Detect which cell encompasses the target text, then output its (x, y) center coordinate. 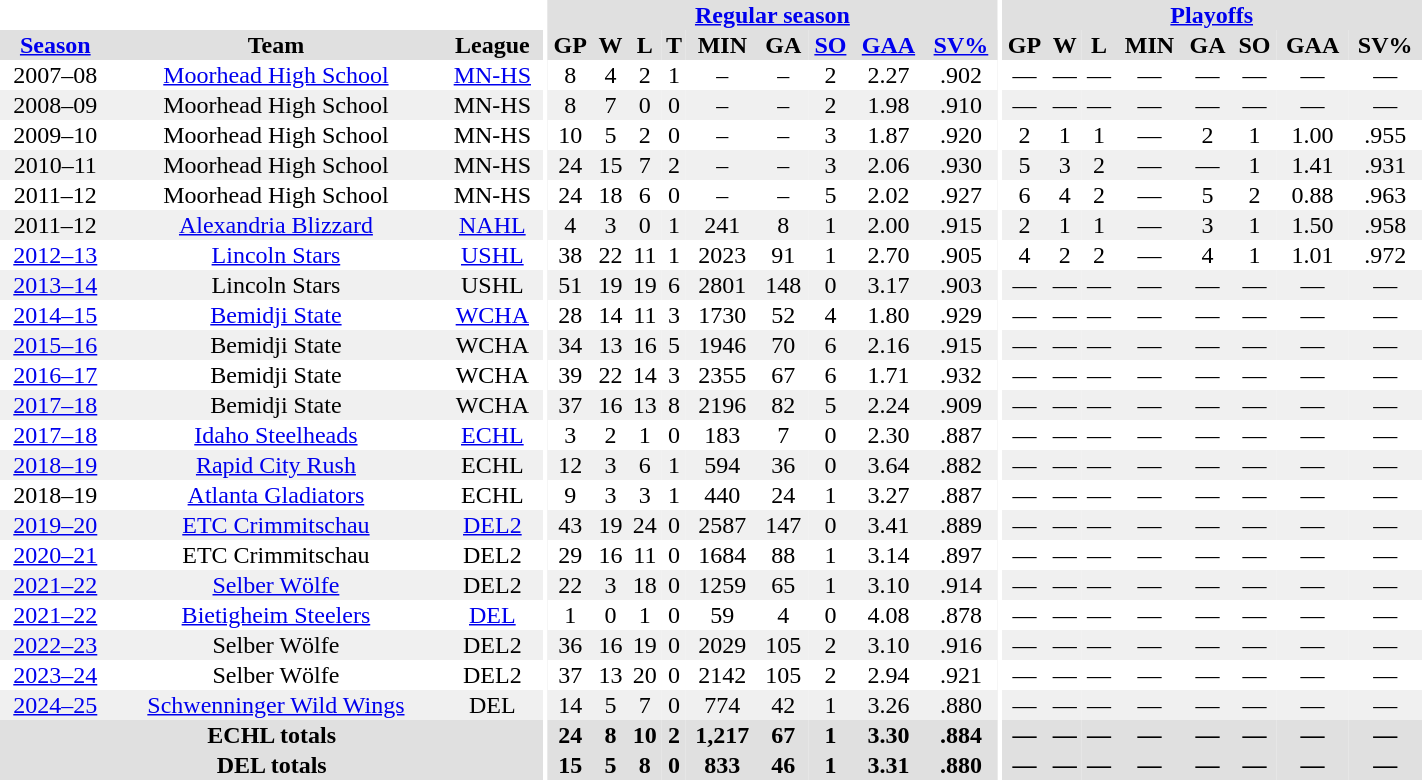
League (492, 45)
42 (784, 705)
3.17 (889, 285)
43 (570, 525)
.932 (960, 375)
147 (784, 525)
.958 (1385, 225)
.884 (960, 735)
ECHL totals (272, 735)
2019–20 (56, 525)
Atlanta Gladiators (276, 495)
.878 (960, 615)
2.02 (889, 195)
1.71 (889, 375)
2016–17 (56, 375)
241 (722, 225)
NAHL (492, 225)
2.06 (889, 165)
1.80 (889, 315)
.920 (960, 135)
34 (570, 345)
.963 (1385, 195)
12 (570, 465)
.897 (960, 555)
2.70 (889, 255)
38 (570, 255)
.972 (1385, 255)
2012–13 (56, 255)
.916 (960, 645)
2.00 (889, 225)
1.00 (1313, 135)
594 (722, 465)
Rapid City Rush (276, 465)
2355 (722, 375)
.905 (960, 255)
20 (645, 675)
46 (784, 765)
9 (570, 495)
39 (570, 375)
82 (784, 405)
Regular season (772, 15)
2587 (722, 525)
DEL totals (272, 765)
T (674, 45)
3.26 (889, 705)
2.94 (889, 675)
2024–25 (56, 705)
3.64 (889, 465)
2142 (722, 675)
3.30 (889, 735)
.902 (960, 75)
Team (276, 45)
1259 (722, 585)
1.50 (1313, 225)
65 (784, 585)
0.88 (1313, 195)
2009–10 (56, 135)
91 (784, 255)
Alexandria Blizzard (276, 225)
.921 (960, 675)
1,217 (722, 735)
440 (722, 495)
833 (722, 765)
.931 (1385, 165)
183 (722, 435)
51 (570, 285)
2.16 (889, 345)
2196 (722, 405)
.910 (960, 105)
2010–11 (56, 165)
2020–21 (56, 555)
2.30 (889, 435)
88 (784, 555)
.927 (960, 195)
1730 (722, 315)
1.01 (1313, 255)
2022–23 (56, 645)
.929 (960, 315)
Schwenninger Wild Wings (276, 705)
3.31 (889, 765)
Playoffs (1212, 15)
2015–16 (56, 345)
1946 (722, 345)
.903 (960, 285)
Idaho Steelheads (276, 435)
.889 (960, 525)
.914 (960, 585)
2023 (722, 255)
2007–08 (56, 75)
1.41 (1313, 165)
.882 (960, 465)
1684 (722, 555)
3.14 (889, 555)
2008–09 (56, 105)
2.24 (889, 405)
Bietigheim Steelers (276, 615)
.909 (960, 405)
.930 (960, 165)
28 (570, 315)
2801 (722, 285)
2014–15 (56, 315)
2.27 (889, 75)
1.98 (889, 105)
52 (784, 315)
3.27 (889, 495)
70 (784, 345)
2029 (722, 645)
29 (570, 555)
.955 (1385, 135)
1.87 (889, 135)
59 (722, 615)
774 (722, 705)
148 (784, 285)
Season (56, 45)
2023–24 (56, 675)
2013–14 (56, 285)
4.08 (889, 615)
3.41 (889, 525)
